Return the [X, Y] coordinate for the center point of the cell that contains the specified text.  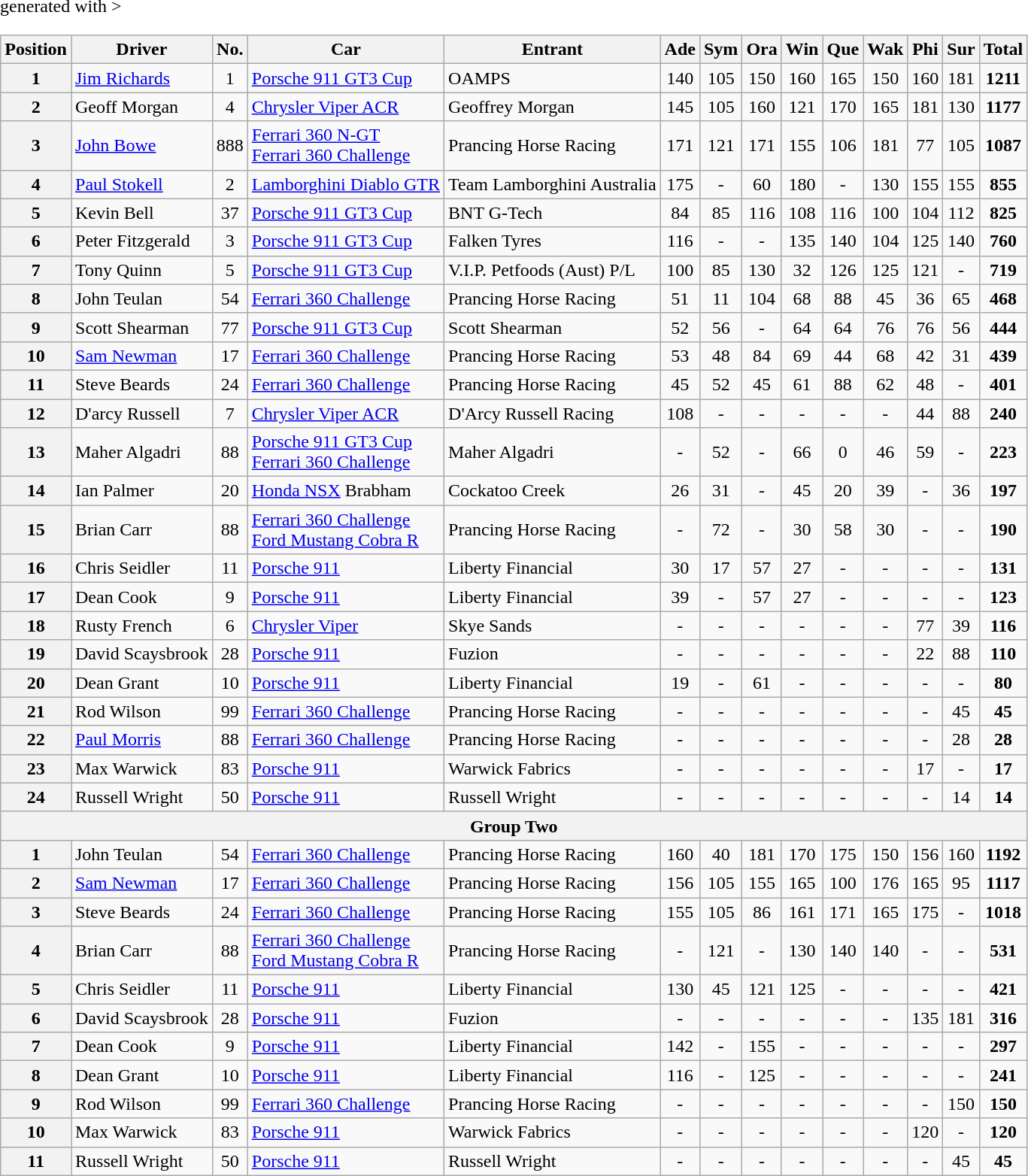
468 [1003, 299]
Ora [762, 50]
Kevin Bell [141, 213]
42 [925, 356]
240 [1003, 413]
66 [802, 453]
37 [230, 213]
12 [36, 413]
Position [36, 50]
Ade [680, 50]
Lamborghini Diablo GTR [346, 184]
531 [1003, 950]
421 [1003, 990]
Group Two [514, 826]
69 [802, 356]
855 [1003, 184]
Car [346, 50]
OAMPS [553, 78]
1087 [1003, 146]
Honda NSX Brabham [346, 491]
72 [720, 529]
760 [1003, 241]
Total [1003, 50]
106 [843, 146]
444 [1003, 327]
18 [36, 626]
John Bowe [141, 146]
110 [1003, 654]
0 [843, 453]
D'Arcy Russell Racing [553, 413]
297 [1003, 1047]
1211 [1003, 78]
190 [1003, 529]
126 [843, 270]
Jim Richards [141, 78]
180 [802, 184]
86 [762, 912]
60 [762, 184]
62 [886, 384]
161 [802, 912]
58 [843, 529]
Cockatoo Creek [553, 491]
No. [230, 50]
176 [886, 883]
D'arcy Russell [141, 413]
241 [1003, 1075]
145 [680, 107]
95 [961, 883]
53 [680, 356]
401 [1003, 384]
V.I.P. Petfoods (Aust) P/L [553, 270]
32 [802, 270]
1117 [1003, 883]
Geoff Morgan [141, 107]
112 [961, 213]
Ferrari 360 N-GT Ferrari 360 Challenge [346, 146]
BNT G-Tech [553, 213]
59 [925, 453]
Sur [961, 50]
Que [843, 50]
16 [36, 568]
46 [886, 453]
123 [1003, 597]
Ian Palmer [141, 491]
223 [1003, 453]
Geoffrey Morgan [553, 107]
Team Lamborghini Australia [553, 184]
Entrant [553, 50]
197 [1003, 491]
Paul Morris [141, 740]
26 [680, 491]
Peter Fitzgerald [141, 241]
1192 [1003, 854]
Driver [141, 50]
21 [36, 711]
Sym [720, 50]
1018 [1003, 912]
Falken Tyres [553, 241]
131 [1003, 568]
Porsche 911 GT3 Cup Ferrari 360 Challenge [346, 453]
888 [230, 146]
142 [680, 1047]
Paul Stokell [141, 184]
Chrysler Viper [346, 626]
825 [1003, 213]
1177 [1003, 107]
Wak [886, 50]
719 [1003, 270]
15 [36, 529]
51 [680, 299]
40 [720, 854]
Phi [925, 50]
Skye Sands [553, 626]
13 [36, 453]
316 [1003, 1018]
Rusty French [141, 626]
23 [36, 768]
Tony Quinn [141, 270]
80 [1003, 683]
65 [961, 299]
439 [1003, 356]
Win [802, 50]
